Extract the [X, Y] coordinate from the center of the cell holding the provided text.  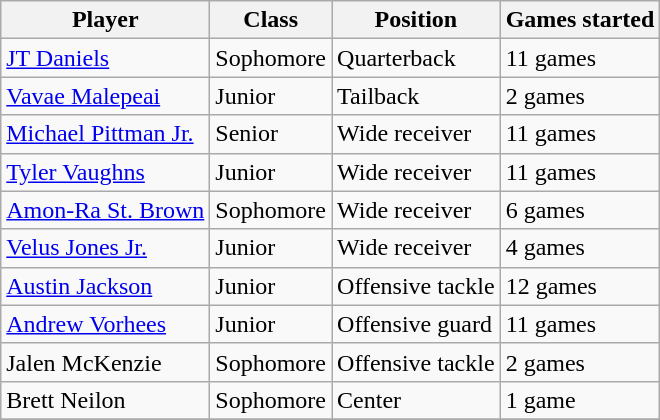
12 games [580, 286]
JT Daniels [106, 58]
Brett Neilon [106, 400]
Velus Jones Jr. [106, 248]
6 games [580, 210]
Tailback [416, 96]
Senior [271, 134]
Offensive guard [416, 324]
Austin Jackson [106, 286]
Games started [580, 20]
Amon-Ra St. Brown [106, 210]
Position [416, 20]
1 game [580, 400]
Jalen McKenzie [106, 362]
Player [106, 20]
Class [271, 20]
Quarterback [416, 58]
Michael Pittman Jr. [106, 134]
Tyler Vaughns [106, 172]
Vavae Malepeai [106, 96]
Andrew Vorhees [106, 324]
Center [416, 400]
4 games [580, 248]
